Scan for the cell matching the given text and deliver its (x, y) coordinate at center. 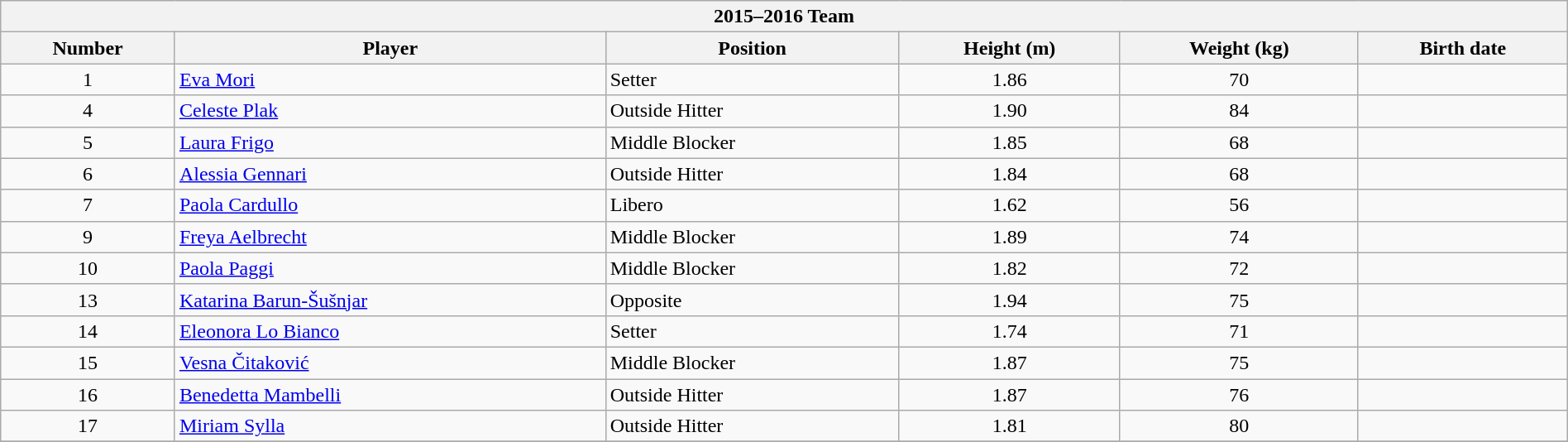
Eva Mori (390, 79)
1.94 (1009, 300)
6 (88, 174)
9 (88, 237)
1.81 (1009, 426)
16 (88, 395)
56 (1239, 205)
1.86 (1009, 79)
Laura Frigo (390, 142)
1 (88, 79)
Alessia Gennari (390, 174)
Miriam Sylla (390, 426)
Libero (753, 205)
Opposite (753, 300)
Celeste Plak (390, 111)
Birth date (1462, 48)
80 (1239, 426)
Number (88, 48)
15 (88, 363)
1.84 (1009, 174)
1.62 (1009, 205)
13 (88, 300)
Freya Aelbrecht (390, 237)
4 (88, 111)
14 (88, 331)
Player (390, 48)
1.89 (1009, 237)
74 (1239, 237)
72 (1239, 268)
7 (88, 205)
84 (1239, 111)
5 (88, 142)
70 (1239, 79)
17 (88, 426)
Eleonora Lo Bianco (390, 331)
10 (88, 268)
76 (1239, 395)
1.74 (1009, 331)
Position (753, 48)
Katarina Barun-Šušnjar (390, 300)
Benedetta Mambelli (390, 395)
1.85 (1009, 142)
Height (m) (1009, 48)
1.82 (1009, 268)
Paola Cardullo (390, 205)
71 (1239, 331)
2015–2016 Team (784, 17)
Vesna Čitaković (390, 363)
Weight (kg) (1239, 48)
Paola Paggi (390, 268)
1.90 (1009, 111)
